Pinpoint the cell where the given text exists, returning its (X, Y) midpoint coordinate. 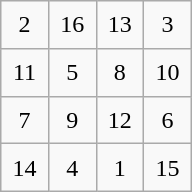
9 (72, 120)
16 (72, 25)
1 (120, 168)
2 (25, 25)
15 (168, 168)
6 (168, 120)
10 (168, 72)
12 (120, 120)
5 (72, 72)
7 (25, 120)
4 (72, 168)
11 (25, 72)
14 (25, 168)
3 (168, 25)
8 (120, 72)
13 (120, 25)
